Search for the cell housing the specified text and yield its [x, y] center coordinate. 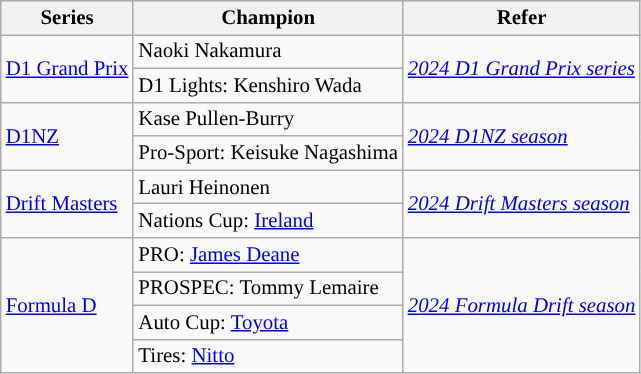
D1NZ [68, 136]
Auto Cup: Toyota [268, 322]
D1 Lights: Kenshiro Wada [268, 85]
2024 Formula Drift season [522, 306]
Drift Masters [68, 204]
Lauri Heinonen [268, 187]
2024 Drift Masters season [522, 204]
Champion [268, 18]
Kase Pullen-Burry [268, 119]
PROSPEC: Tommy Lemaire [268, 288]
Formula D [68, 306]
Refer [522, 18]
2024 D1 Grand Prix series [522, 68]
D1 Grand Prix [68, 68]
Naoki Nakamura [268, 51]
PRO: James Deane [268, 255]
Series [68, 18]
Pro-Sport: Keisuke Nagashima [268, 153]
Tires: Nitto [268, 356]
Nations Cup: Ireland [268, 221]
2024 D1NZ season [522, 136]
